Return the [X, Y] coordinate for the center point of the cell that contains the specified text.  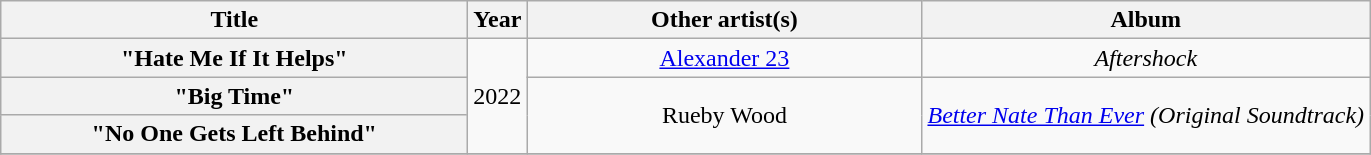
Better Nate Than Ever (Original Soundtrack) [1146, 115]
"Hate Me If It Helps" [234, 58]
Album [1146, 20]
Title [234, 20]
Rueby Wood [724, 115]
2022 [498, 96]
Year [498, 20]
"Big Time" [234, 96]
Aftershock [1146, 58]
Alexander 23 [724, 58]
Other artist(s) [724, 20]
"No One Gets Left Behind" [234, 134]
